Identify which cell holds the provided text, then report its [x, y] central coordinate. 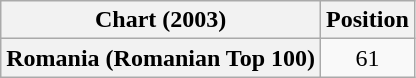
61 [368, 58]
Chart (2003) [161, 20]
Position [368, 20]
Romania (Romanian Top 100) [161, 58]
